Provide the [X, Y] coordinate of the cell's center where the given text is located.  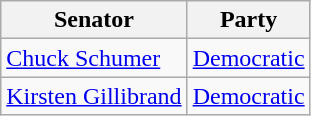
Kirsten Gillibrand [94, 96]
Chuck Schumer [94, 58]
Party [248, 20]
Senator [94, 20]
